Locate the cell with the specified text and output its (X, Y) center coordinate. 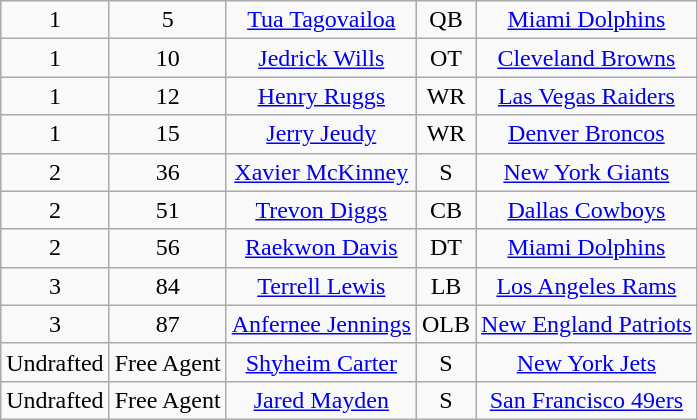
San Francisco 49ers (587, 400)
New England Patriots (587, 324)
QB (446, 20)
LB (446, 286)
Jerry Jeudy (321, 134)
Henry Ruggs (321, 96)
Dallas Cowboys (587, 210)
Jedrick Wills (321, 58)
Xavier McKinney (321, 172)
87 (168, 324)
OLB (446, 324)
10 (168, 58)
Las Vegas Raiders (587, 96)
Cleveland Browns (587, 58)
36 (168, 172)
12 (168, 96)
84 (168, 286)
5 (168, 20)
Los Angeles Rams (587, 286)
56 (168, 248)
15 (168, 134)
Terrell Lewis (321, 286)
Tua Tagovailoa (321, 20)
OT (446, 58)
CB (446, 210)
51 (168, 210)
Raekwon Davis (321, 248)
DT (446, 248)
Shyheim Carter (321, 362)
Anfernee Jennings (321, 324)
Trevon Diggs (321, 210)
Denver Broncos (587, 134)
New York Giants (587, 172)
New York Jets (587, 362)
Jared Mayden (321, 400)
